Search for the cell housing the specified text and yield its [x, y] center coordinate. 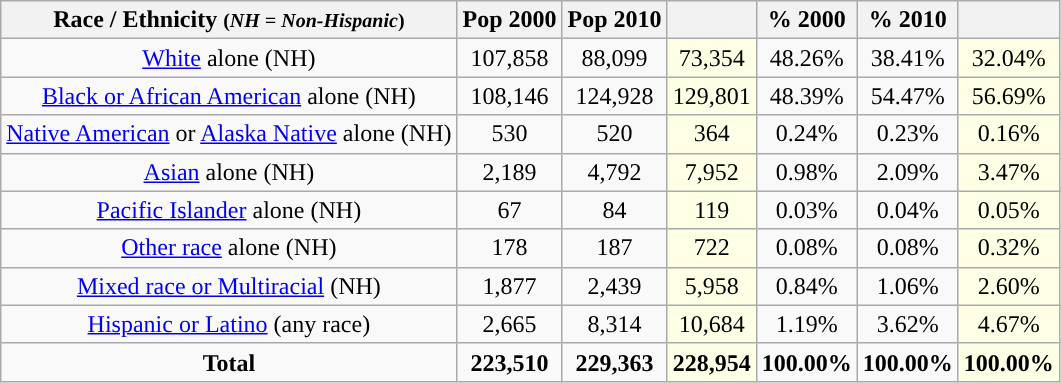
129,801 [712, 96]
48.39% [806, 96]
364 [712, 134]
228,954 [712, 362]
32.04% [1008, 58]
4.67% [1008, 324]
10,684 [712, 324]
% 2000 [806, 20]
Black or African American alone (NH) [229, 96]
8,314 [614, 324]
Mixed race or Multiracial (NH) [229, 286]
0.16% [1008, 134]
Pacific Islander alone (NH) [229, 210]
Race / Ethnicity (NH = Non-Hispanic) [229, 20]
722 [712, 248]
223,510 [510, 362]
108,146 [510, 96]
Native American or Alaska Native alone (NH) [229, 134]
520 [614, 134]
88,099 [614, 58]
% 2010 [908, 20]
Total [229, 362]
Asian alone (NH) [229, 172]
Other race alone (NH) [229, 248]
67 [510, 210]
5,958 [712, 286]
0.84% [806, 286]
2,189 [510, 172]
38.41% [908, 58]
0.05% [1008, 210]
119 [712, 210]
0.23% [908, 134]
2,439 [614, 286]
4,792 [614, 172]
54.47% [908, 96]
Pop 2010 [614, 20]
124,928 [614, 96]
1.06% [908, 286]
84 [614, 210]
0.24% [806, 134]
1,877 [510, 286]
3.47% [1008, 172]
7,952 [712, 172]
3.62% [908, 324]
107,858 [510, 58]
0.04% [908, 210]
White alone (NH) [229, 58]
187 [614, 248]
178 [510, 248]
530 [510, 134]
2,665 [510, 324]
0.98% [806, 172]
Pop 2000 [510, 20]
56.69% [1008, 96]
48.26% [806, 58]
1.19% [806, 324]
0.32% [1008, 248]
2.09% [908, 172]
2.60% [1008, 286]
Hispanic or Latino (any race) [229, 324]
0.03% [806, 210]
229,363 [614, 362]
73,354 [712, 58]
